Find where the given text appears and provide that cell's center as [X, Y] coordinate. 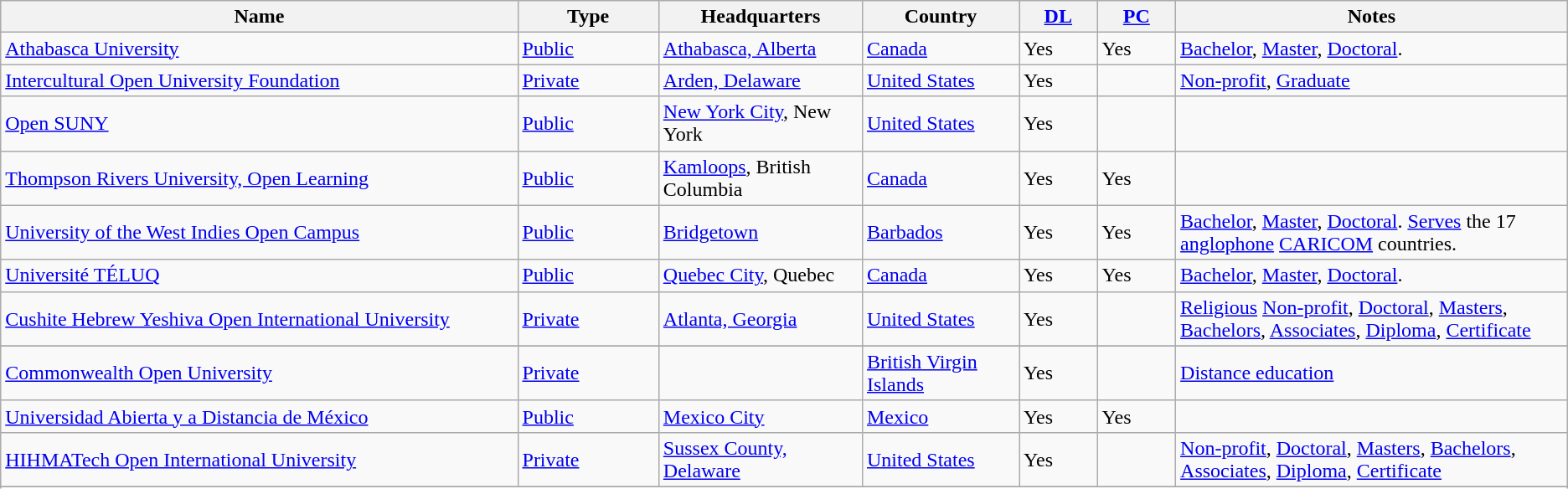
Universidad Abierta y a Distancia de México [260, 416]
Athabasca, Alberta [761, 49]
Athabasca University [260, 49]
Non-profit, Graduate [1372, 80]
Arden, Delaware [761, 80]
Atlanta, Georgia [761, 318]
Country [940, 17]
Headquarters [761, 17]
PC [1137, 17]
Cushite Hebrew Yeshiva Open International University [260, 318]
Quebec City, Quebec [761, 275]
Université TÉLUQ [260, 275]
Type [588, 17]
Mexico [940, 416]
DL [1059, 17]
Thompson Rivers University, Open Learning [260, 178]
Kamloops, British Columbia [761, 178]
Sussex County, Delaware [761, 459]
Barbados [940, 233]
Notes [1372, 17]
Bridgetown [761, 233]
Distance education [1372, 373]
Bachelor, Master, Doctoral. Serves the 17 anglophone CARICOM countries. [1372, 233]
New York City, New York [761, 124]
Mexico City [761, 416]
University of the West Indies Open Campus [260, 233]
British Virgin Islands [940, 373]
Intercultural Open University Foundation [260, 80]
HIHMATech Open International University [260, 459]
Commonwealth Open University [260, 373]
Non-profit, Doctoral, Masters, Bachelors, Associates, Diploma, Certificate [1372, 459]
Open SUNY [260, 124]
Religious Non-profit, Doctoral, Masters, Bachelors, Associates, Diploma, Certificate [1372, 318]
Name [260, 17]
